Find where the given text appears and provide that cell's center as [X, Y] coordinate. 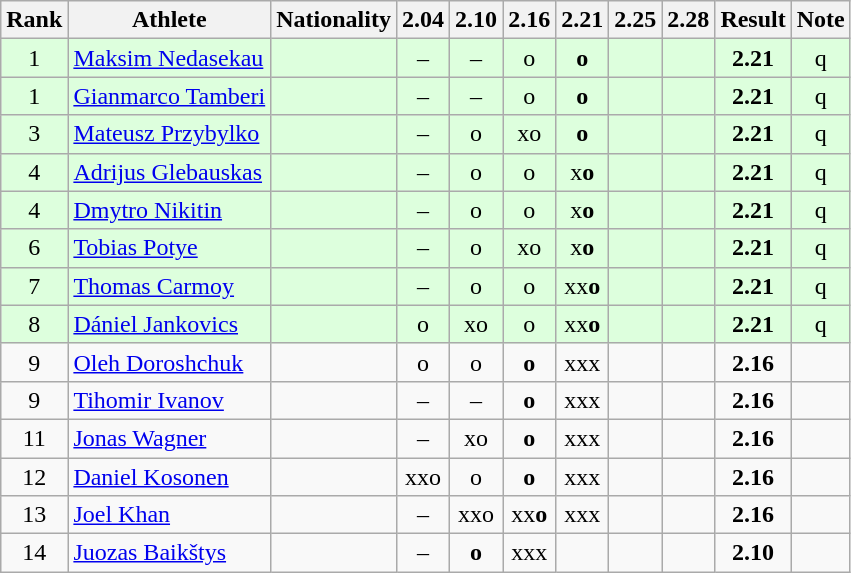
Athlete [170, 20]
2.25 [636, 20]
13 [34, 515]
Oleh Doroshchuk [170, 362]
Dániel Jankovics [170, 324]
Result [753, 20]
12 [34, 477]
Dmytro Nikitin [170, 210]
Mateusz Przybylko [170, 134]
Tihomir Ivanov [170, 400]
Thomas Carmoy [170, 286]
6 [34, 248]
Rank [34, 20]
Adrijus Glebauskas [170, 172]
Maksim Nedasekau [170, 58]
Tobias Potye [170, 248]
2.28 [688, 20]
Juozas Baikštys [170, 553]
3 [34, 134]
Daniel Kosonen [170, 477]
11 [34, 438]
Note [820, 20]
7 [34, 286]
Nationality [334, 20]
Gianmarco Tamberi [170, 96]
14 [34, 553]
Jonas Wagner [170, 438]
8 [34, 324]
2.04 [422, 20]
Joel Khan [170, 515]
